Locate the cell with the specified text and output its [x, y] center coordinate. 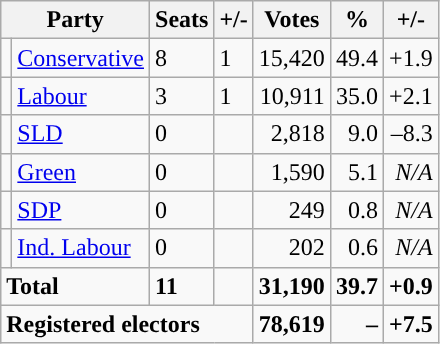
249 [292, 210]
Total [76, 286]
8 [182, 58]
3 [182, 96]
Votes [292, 20]
+2.1 [410, 96]
49.4 [356, 58]
202 [292, 248]
78,619 [292, 324]
5.1 [356, 172]
% [356, 20]
39.7 [356, 286]
+1.9 [410, 58]
11 [182, 286]
Ind. Labour [81, 248]
Conservative [81, 58]
SDP [81, 210]
+0.9 [410, 286]
Seats [182, 20]
+7.5 [410, 324]
15,420 [292, 58]
SLD [81, 134]
–8.3 [410, 134]
Registered electors [128, 324]
0.8 [356, 210]
1,590 [292, 172]
10,911 [292, 96]
2,818 [292, 134]
0.6 [356, 248]
31,190 [292, 286]
Green [81, 172]
35.0 [356, 96]
9.0 [356, 134]
– [356, 324]
Labour [81, 96]
Party [76, 20]
